Provide the (x, y) coordinate of the cell's center where the given text is located.  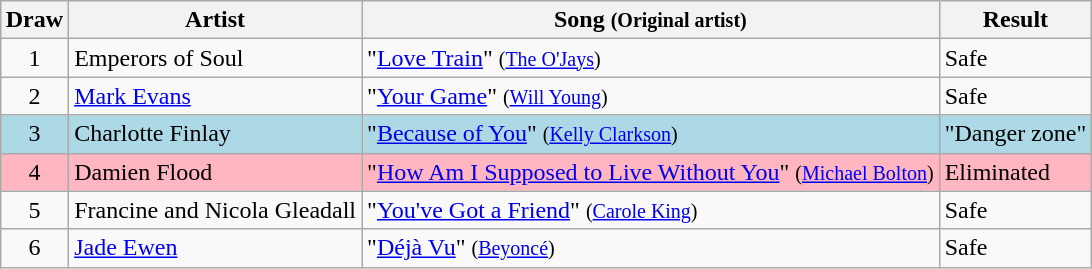
1 (34, 58)
Song (Original artist) (651, 20)
"How Am I Supposed to Live Without You" (Michael Bolton) (651, 172)
4 (34, 172)
Jade Ewen (216, 248)
5 (34, 210)
Damien Flood (216, 172)
6 (34, 248)
"Your Game" (Will Young) (651, 96)
"You've Got a Friend" (Carole King) (651, 210)
Mark Evans (216, 96)
Result (1016, 20)
3 (34, 134)
"Because of You" (Kelly Clarkson) (651, 134)
Draw (34, 20)
"Déjà Vu" (Beyoncé) (651, 248)
Emperors of Soul (216, 58)
"Love Train" (The O'Jays) (651, 58)
Francine and Nicola Gleadall (216, 210)
"Danger zone" (1016, 134)
Charlotte Finlay (216, 134)
Eliminated (1016, 172)
2 (34, 96)
Artist (216, 20)
